Detect which cell encompasses the target text, then output its [x, y] center coordinate. 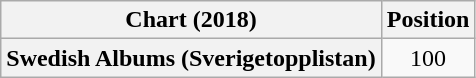
Chart (2018) [191, 20]
100 [428, 58]
Swedish Albums (Sverigetopplistan) [191, 58]
Position [428, 20]
